Extract the [x, y] coordinate from the center of the cell holding the provided text.  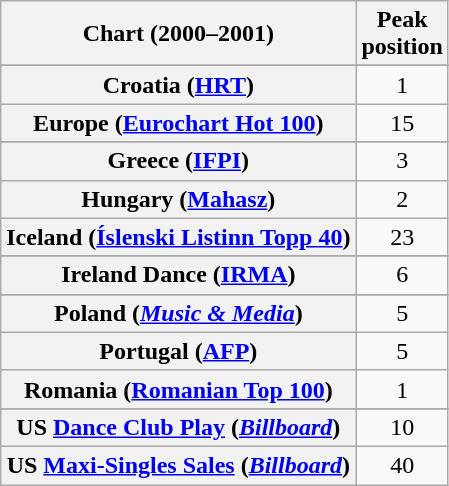
40 [402, 465]
Poland (Music & Media) [178, 313]
Portugal (AFP) [178, 351]
Greece (IFPI) [178, 161]
US Dance Club Play (Billboard) [178, 427]
2 [402, 199]
15 [402, 123]
Ireland Dance (IRMA) [178, 275]
6 [402, 275]
Croatia (HRT) [178, 85]
23 [402, 237]
Hungary (Mahasz) [178, 199]
US Maxi-Singles Sales (Billboard) [178, 465]
Peakposition [402, 34]
3 [402, 161]
Iceland (Íslenski Listinn Topp 40) [178, 237]
10 [402, 427]
Chart (2000–2001) [178, 34]
Europe (Eurochart Hot 100) [178, 123]
Romania (Romanian Top 100) [178, 389]
